Detect which cell encompasses the target text, then output its [x, y] center coordinate. 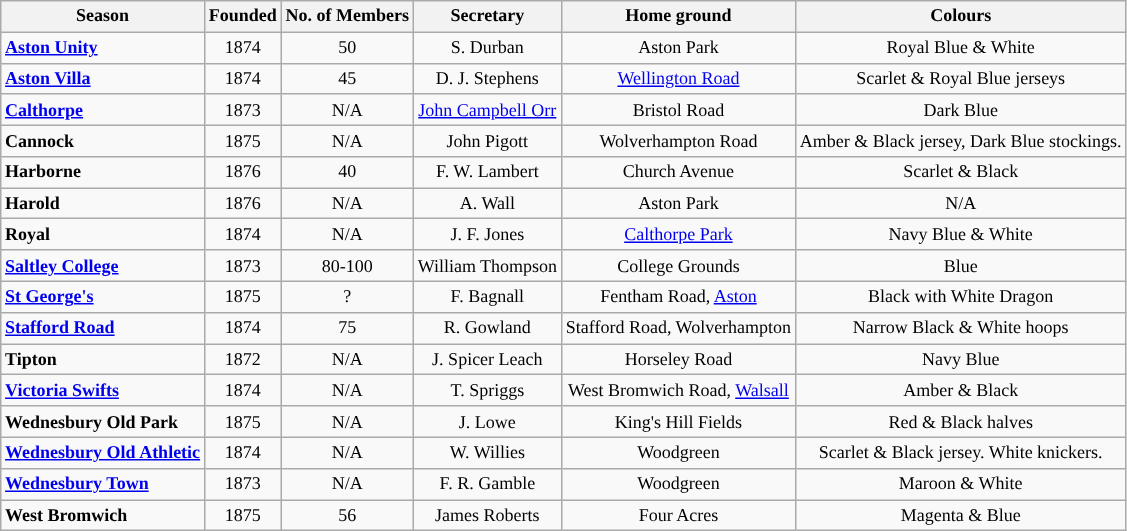
Aston Villa [103, 78]
Wednesbury Old Athletic [103, 452]
Wolverhampton Road [678, 140]
Amber & Black [960, 390]
King's Hill Fields [678, 422]
50 [347, 48]
80-100 [347, 266]
Scarlet & Royal Blue jerseys [960, 78]
W. Willies [487, 452]
Maroon & White [960, 484]
Wednesbury Town [103, 484]
40 [347, 172]
Season [103, 16]
Royal [103, 234]
John Pigott [487, 140]
Royal Blue & White [960, 48]
J. F. Jones [487, 234]
Founded [242, 16]
Secretary [487, 16]
Narrow Black & White hoops [960, 328]
Harborne [103, 172]
R. Gowland [487, 328]
St George's [103, 296]
F. R. Gamble [487, 484]
Horseley Road [678, 360]
Aston Unity [103, 48]
? [347, 296]
T. Spriggs [487, 390]
Victoria Swifts [103, 390]
Cannock [103, 140]
Four Acres [678, 516]
F. Bagnall [487, 296]
William Thompson [487, 266]
West Bromwich [103, 516]
Tipton [103, 360]
Church Avenue [678, 172]
Harold [103, 204]
Magenta & Blue [960, 516]
Home ground [678, 16]
Dark Blue [960, 110]
Scarlet & Black jersey. White knickers. [960, 452]
West Bromwich Road, Walsall [678, 390]
John Campbell Orr [487, 110]
56 [347, 516]
Scarlet & Black [960, 172]
Calthorpe Park [678, 234]
45 [347, 78]
Wednesbury Old Park [103, 422]
Bristol Road [678, 110]
Red & Black halves [960, 422]
A. Wall [487, 204]
Black with White Dragon [960, 296]
Saltley College [103, 266]
Colours [960, 16]
Calthorpe [103, 110]
Navy Blue [960, 360]
75 [347, 328]
J. Spicer Leach [487, 360]
1872 [242, 360]
Blue [960, 266]
Stafford Road, Wolverhampton [678, 328]
Wellington Road [678, 78]
College Grounds [678, 266]
J. Lowe [487, 422]
Fentham Road, Aston [678, 296]
Navy Blue & White [960, 234]
James Roberts [487, 516]
Amber & Black jersey, Dark Blue stockings. [960, 140]
Stafford Road [103, 328]
F. W. Lambert [487, 172]
No. of Members [347, 16]
D. J. Stephens [487, 78]
S. Durban [487, 48]
